Find where the given text appears and provide that cell's center as (X, Y) coordinate. 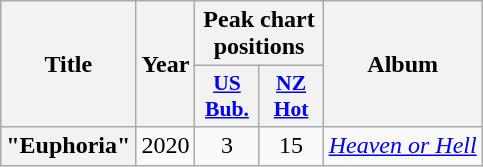
Title (68, 64)
15 (291, 146)
Heaven or Hell (402, 146)
3 (227, 146)
Album (402, 64)
Year (166, 64)
2020 (166, 146)
USBub. (227, 96)
"Euphoria" (68, 146)
Peak chart positions (259, 34)
NZHot (291, 96)
